Determine the (X, Y) coordinate at the center of the cell enclosing the given text.  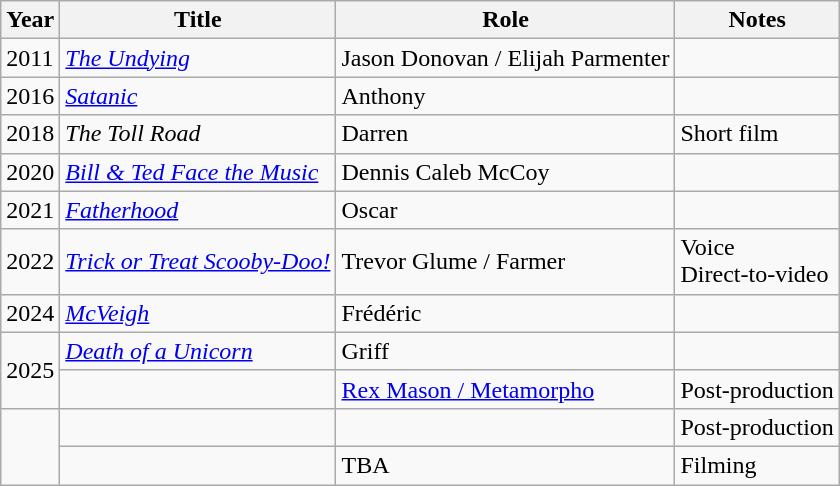
2016 (30, 96)
Jason Donovan / Elijah Parmenter (506, 58)
Role (506, 20)
2021 (30, 210)
Short film (757, 134)
Bill & Ted Face the Music (198, 172)
Trick or Treat Scooby-Doo! (198, 262)
Anthony (506, 96)
Griff (506, 351)
McVeigh (198, 313)
Fatherhood (198, 210)
Dennis Caleb McCoy (506, 172)
2025 (30, 370)
Filming (757, 465)
Trevor Glume / Farmer (506, 262)
2022 (30, 262)
Year (30, 20)
2024 (30, 313)
The Toll Road (198, 134)
Oscar (506, 210)
VoiceDirect-to-video (757, 262)
Rex Mason / Metamorpho (506, 389)
2018 (30, 134)
Notes (757, 20)
Darren (506, 134)
Title (198, 20)
Death of a Unicorn (198, 351)
TBA (506, 465)
The Undying (198, 58)
Satanic (198, 96)
2020 (30, 172)
Frédéric (506, 313)
2011 (30, 58)
